Pinpoint the cell where the given text exists, returning its [X, Y] midpoint coordinate. 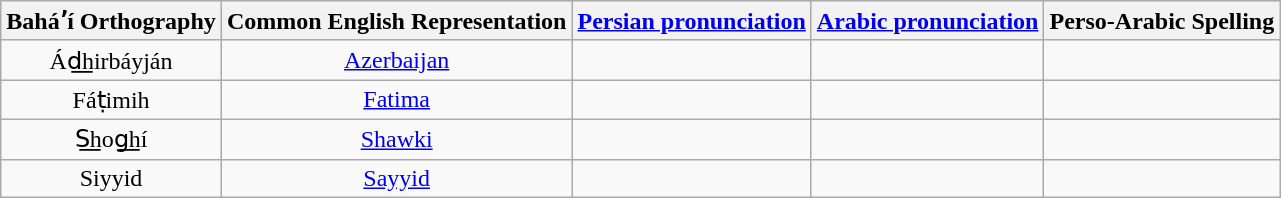
Perso-Arabic Spelling [1162, 21]
Sayyid [396, 178]
Baháʼí Orthography [112, 21]
Azerbaijan [396, 60]
Siyyid [112, 178]
Persian pronunciation [692, 21]
Arabic pronunciation [928, 21]
Ád͟hirbáyján [112, 60]
S͟hog͟hí [112, 139]
Fatima [396, 100]
Fáṭimih [112, 100]
Shawki [396, 139]
Common English Representation [396, 21]
